Scan for the cell matching the given text and deliver its (x, y) coordinate at center. 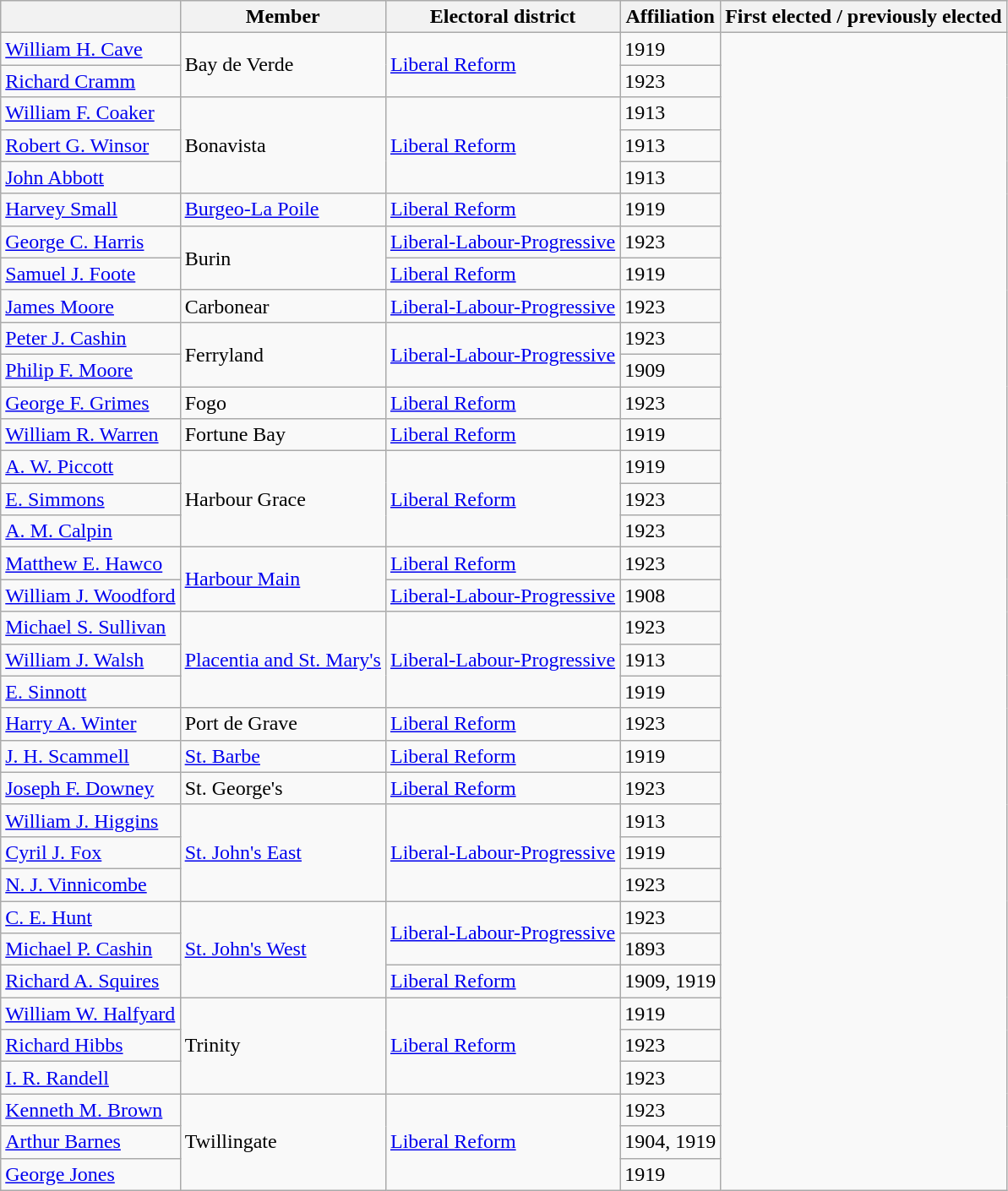
1893 (671, 949)
C. E. Hunt (90, 916)
Harvey Small (90, 209)
1904, 1919 (671, 1142)
Affiliation (671, 17)
Matthew E. Hawco (90, 563)
William J. Higgins (90, 820)
Trinity (282, 1046)
Peter J. Cashin (90, 338)
Harbour Main (282, 579)
J. H. Scammell (90, 756)
1908 (671, 595)
St. John's West (282, 949)
William F. Coaker (90, 113)
William W. Halfyard (90, 1014)
Twillingate (282, 1142)
N. J. Vinnicombe (90, 884)
Member (282, 17)
1909, 1919 (671, 982)
James Moore (90, 306)
Burin (282, 258)
First elected / previously elected (864, 17)
William H. Cave (90, 49)
Ferryland (282, 354)
William J. Woodford (90, 595)
Burgeo-La Poile (282, 209)
I. R. Randell (90, 1078)
Robert G. Winsor (90, 145)
Bay de Verde (282, 65)
Placentia and St. Mary's (282, 660)
St. George's (282, 788)
Joseph F. Downey (90, 788)
George Jones (90, 1174)
Harbour Grace (282, 499)
A. W. Piccott (90, 467)
William R. Warren (90, 435)
Fortune Bay (282, 435)
Kenneth M. Brown (90, 1110)
Richard Cramm (90, 81)
William J. Walsh (90, 660)
Electoral district (502, 17)
George F. Grimes (90, 403)
Cyril J. Fox (90, 852)
1909 (671, 370)
George C. Harris (90, 242)
Harry A. Winter (90, 724)
Bonavista (282, 145)
Port de Grave (282, 724)
Richard Hibbs (90, 1046)
A. M. Calpin (90, 531)
Michael P. Cashin (90, 949)
Michael S. Sullivan (90, 628)
John Abbott (90, 177)
St. John's East (282, 852)
E. Sinnott (90, 692)
St. Barbe (282, 756)
Richard A. Squires (90, 982)
E. Simmons (90, 499)
Philip F. Moore (90, 370)
Carbonear (282, 306)
Samuel J. Foote (90, 274)
Fogo (282, 403)
Arthur Barnes (90, 1142)
